Capture the cell that displays the provided text and extract its [X, Y] central coordinate. 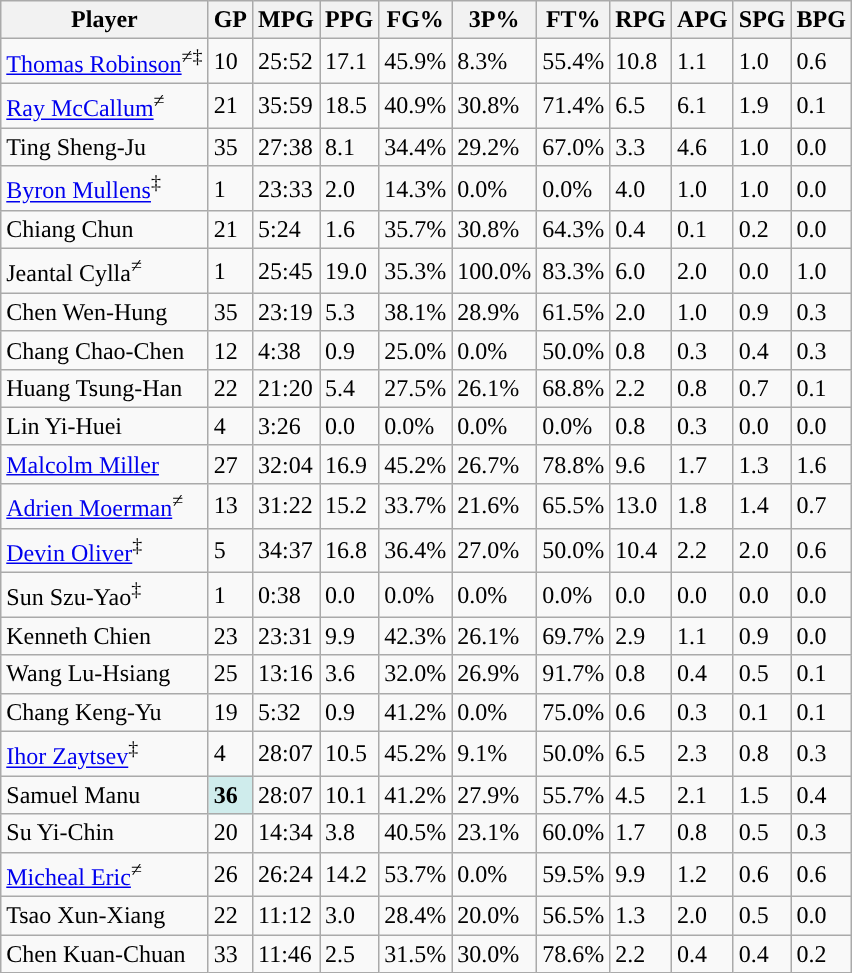
Jeantal Cylla≠ [104, 272]
26.7% [494, 464]
78.8% [574, 464]
Chen Kuan-Chuan [104, 954]
42.3% [416, 636]
9.6 [641, 464]
10.5 [350, 754]
FG% [416, 20]
1.4 [762, 506]
28.9% [494, 312]
23:31 [286, 636]
78.6% [574, 954]
11:46 [286, 954]
40.9% [416, 106]
10.8 [641, 62]
23.1% [494, 833]
Samuel Manu [104, 795]
Byron Mullens‡ [104, 188]
5:24 [286, 230]
GP [230, 20]
BPG [821, 20]
55.4% [574, 62]
71.4% [574, 106]
83.3% [574, 272]
59.5% [574, 874]
3.0 [350, 916]
23:19 [286, 312]
17.1 [350, 62]
15.2 [350, 506]
Tsao Xun-Xiang [104, 916]
3.8 [350, 833]
16.9 [350, 464]
10.4 [641, 550]
4.0 [641, 188]
31:22 [286, 506]
19.0 [350, 272]
3P% [494, 20]
34:37 [286, 550]
FT% [574, 20]
5:32 [286, 712]
Sun Szu-Yao‡ [104, 596]
Chang Chao-Chen [104, 350]
40.5% [416, 833]
20.0% [494, 916]
23:33 [286, 188]
33 [230, 954]
30.0% [494, 954]
25 [230, 674]
23 [230, 636]
100.0% [494, 272]
Devin Oliver‡ [104, 550]
28.4% [416, 916]
PPG [350, 20]
14.3% [416, 188]
Chen Wen-Hung [104, 312]
67.0% [574, 147]
Ray McCallum≠ [104, 106]
35.3% [416, 272]
6.0 [641, 272]
Player [104, 20]
14.2 [350, 874]
4.5 [641, 795]
68.8% [574, 388]
34.4% [416, 147]
27:38 [286, 147]
18.5 [350, 106]
8.3% [494, 62]
56.5% [574, 916]
21:20 [286, 388]
27 [230, 464]
2.3 [703, 754]
36 [230, 795]
Chang Keng-Yu [104, 712]
Lin Yi-Huei [104, 426]
Wang Lu-Hsiang [104, 674]
1.2 [703, 874]
91.7% [574, 674]
61.5% [574, 312]
25.0% [416, 350]
26.9% [494, 674]
1.5 [762, 795]
65.5% [574, 506]
Thomas Robinson≠‡ [104, 62]
13.0 [641, 506]
8.1 [350, 147]
12 [230, 350]
9.1% [494, 754]
Ting Sheng-Ju [104, 147]
36.4% [416, 550]
2.1 [703, 795]
27.9% [494, 795]
25:52 [286, 62]
RPG [641, 20]
21.6% [494, 506]
11:12 [286, 916]
55.7% [574, 795]
3.6 [350, 674]
14:34 [286, 833]
Ihor Zaytsev‡ [104, 754]
32.0% [416, 674]
25:45 [286, 272]
32:04 [286, 464]
16.8 [350, 550]
64.3% [574, 230]
13:16 [286, 674]
Chiang Chun [104, 230]
SPG [762, 20]
APG [703, 20]
1.8 [703, 506]
10.1 [350, 795]
4.6 [703, 147]
10 [230, 62]
75.0% [574, 712]
Huang Tsung-Han [104, 388]
19 [230, 712]
69.7% [574, 636]
35.7% [416, 230]
2.9 [641, 636]
Kenneth Chien [104, 636]
MPG [286, 20]
20 [230, 833]
27.0% [494, 550]
3.3 [641, 147]
Su Yi-Chin [104, 833]
5 [230, 550]
Micheal Eric≠ [104, 874]
3:26 [286, 426]
Malcolm Miller [104, 464]
31.5% [416, 954]
33.7% [416, 506]
4:38 [286, 350]
35:59 [286, 106]
5.3 [350, 312]
2.5 [350, 954]
60.0% [574, 833]
26:24 [286, 874]
13 [230, 506]
45.9% [416, 62]
38.1% [416, 312]
0:38 [286, 596]
27.5% [416, 388]
6.1 [703, 106]
26 [230, 874]
Adrien Moerman≠ [104, 506]
53.7% [416, 874]
5.4 [350, 388]
1.9 [762, 106]
29.2% [494, 147]
